Locate the cell with the specified text and output its [X, Y] center coordinate. 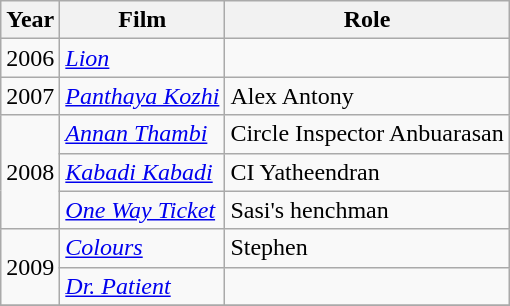
Sasi's henchman [367, 210]
2006 [30, 58]
Lion [142, 58]
Film [142, 20]
CI Yatheendran [367, 172]
2007 [30, 96]
Circle Inspector Anbuarasan [367, 134]
Alex Antony [367, 96]
One Way Ticket [142, 210]
Panthaya Kozhi [142, 96]
Role [367, 20]
Colours [142, 248]
2008 [30, 172]
Annan Thambi [142, 134]
Stephen [367, 248]
Kabadi Kabadi [142, 172]
2009 [30, 267]
Dr. Patient [142, 286]
Year [30, 20]
